For the text-containing cell, return its midpoint in [x, y] coordinate format. 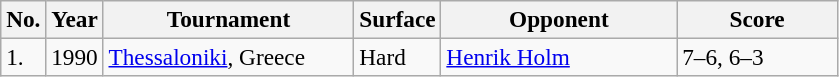
Thessaloniki, Greece [228, 57]
No. [24, 19]
Henrik Holm [559, 57]
Opponent [559, 19]
Year [74, 19]
Hard [398, 57]
Score [758, 19]
1990 [74, 57]
1. [24, 57]
Tournament [228, 19]
7–6, 6–3 [758, 57]
Surface [398, 19]
